From the cell containing the given text, extract its center point as (x, y) coordinate. 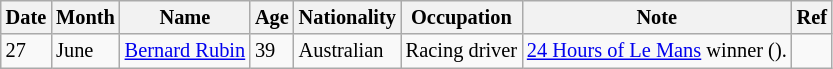
Nationality (348, 17)
Racing driver (462, 51)
Occupation (462, 17)
Age (272, 17)
Month (86, 17)
Australian (348, 51)
39 (272, 51)
27 (26, 51)
Note (657, 17)
Date (26, 17)
Bernard Rubin (185, 51)
June (86, 51)
Ref (812, 17)
24 Hours of Le Mans winner (). (657, 51)
Name (185, 17)
